Identify which cell holds the provided text, then report its [X, Y] central coordinate. 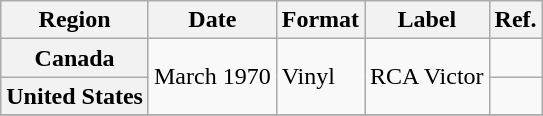
Region [75, 20]
United States [75, 96]
Label [428, 20]
Canada [75, 58]
Ref. [516, 20]
Vinyl [320, 77]
RCA Victor [428, 77]
Format [320, 20]
March 1970 [212, 77]
Date [212, 20]
